Determine the (x, y) coordinate at the center of the cell enclosing the given text.  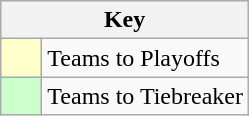
Key (125, 20)
Teams to Playoffs (146, 58)
Teams to Tiebreaker (146, 96)
